From the cell containing the given text, extract its center point as [X, Y] coordinate. 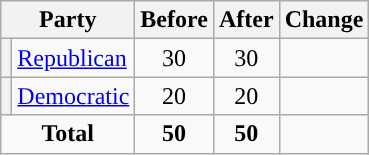
Republican [74, 58]
Total [68, 134]
Democratic [74, 96]
Party [68, 20]
Change [324, 20]
After [246, 20]
Before [174, 20]
